Pinpoint the cell where the given text exists, returning its (X, Y) midpoint coordinate. 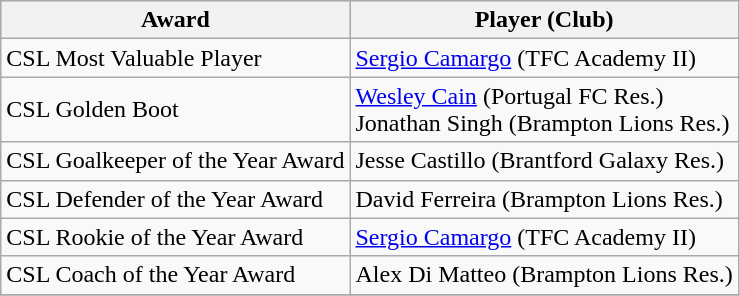
Award (176, 20)
CSL Golden Boot (176, 110)
CSL Coach of the Year Award (176, 275)
CSL Most Valuable Player (176, 58)
Player (Club) (544, 20)
CSL Rookie of the Year Award (176, 237)
Alex Di Matteo (Brampton Lions Res.) (544, 275)
Jesse Castillo (Brantford Galaxy Res.) (544, 161)
CSL Goalkeeper of the Year Award (176, 161)
CSL Defender of the Year Award (176, 199)
Wesley Cain (Portugal FC Res.) Jonathan Singh (Brampton Lions Res.) (544, 110)
David Ferreira (Brampton Lions Res.) (544, 199)
